Scan for the cell matching the given text and deliver its [X, Y] coordinate at center. 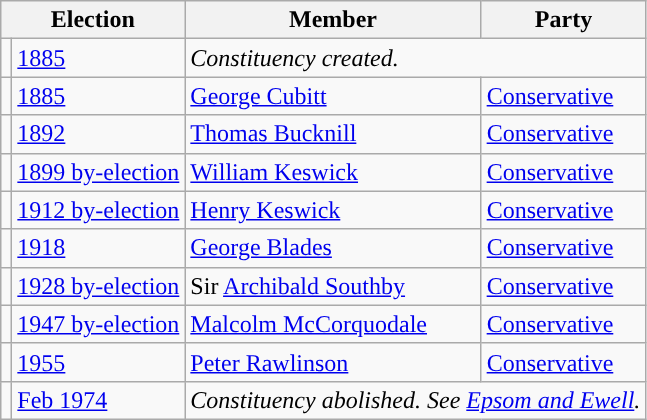
Party [564, 20]
1918 [98, 248]
George Blades [333, 248]
Constituency created. [416, 58]
William Keswick [333, 172]
Malcolm McCorquodale [333, 324]
Sir Archibald Southby [333, 286]
Peter Rawlinson [333, 362]
1899 by-election [98, 172]
Feb 1974 [98, 400]
Thomas Bucknill [333, 134]
Member [333, 20]
1955 [98, 362]
Constituency abolished. See Epsom and Ewell. [416, 400]
1892 [98, 134]
1912 by-election [98, 210]
1947 by-election [98, 324]
Henry Keswick [333, 210]
1928 by-election [98, 286]
George Cubitt [333, 96]
Election [93, 20]
